Pinpoint the cell where the given text exists, returning its [x, y] midpoint coordinate. 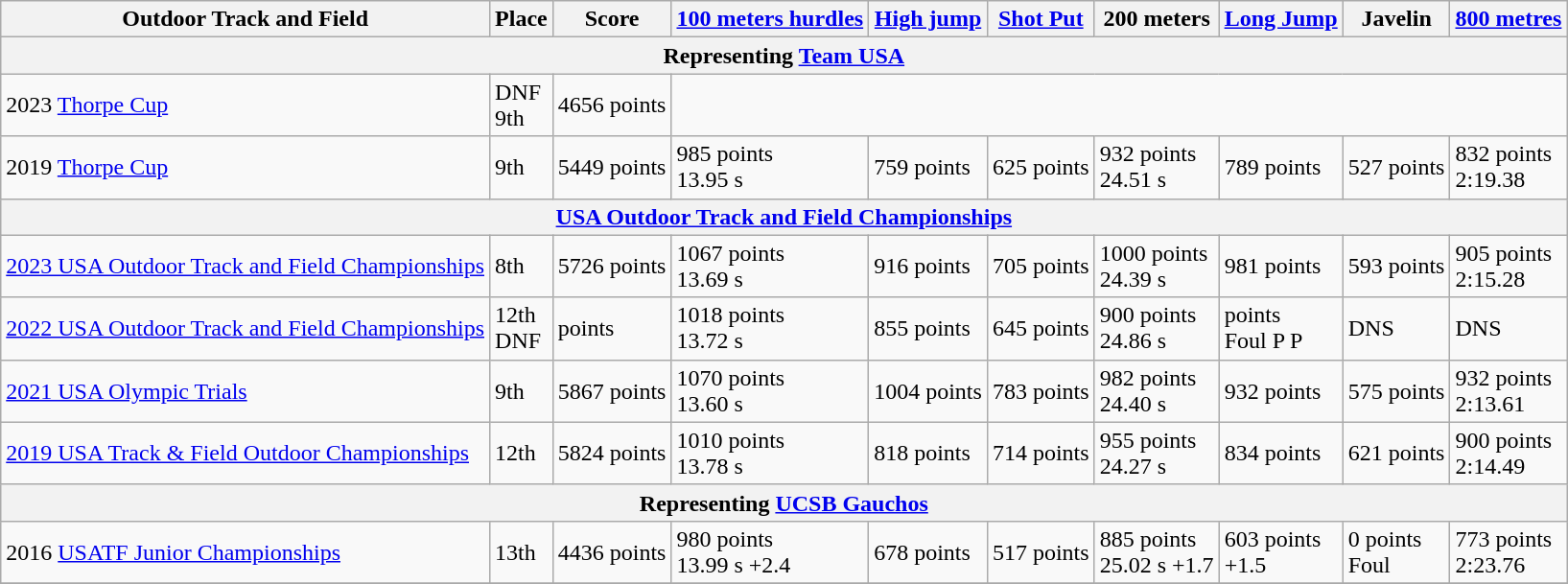
2016 USATF Junior Championships [246, 552]
200 meters [1157, 19]
points [612, 328]
832 points 2:19.38 [1509, 167]
885 points 25.02 s +1.7 [1157, 552]
603 points +1.5 [1281, 552]
1004 points [928, 391]
855 points [928, 328]
Shot Put [1041, 19]
1010 points 13.78 s [770, 453]
1067 points 13.69 s [770, 267]
900 points 24.86 s [1157, 328]
759 points [928, 167]
916 points [928, 267]
981 points [1281, 267]
5867 points [612, 391]
982 points 24.40 s [1157, 391]
DNF 9th [522, 105]
1000 points 24.39 s [1157, 267]
783 points [1041, 391]
2021 USA Olympic Trials [246, 391]
pointsFoul P P [1281, 328]
932 points [1281, 391]
USA Outdoor Track and Field Championships [784, 217]
2019 USA Track & Field Outdoor Championships [246, 453]
593 points [1396, 267]
13th [522, 552]
Outdoor Track and Field [246, 19]
8th [522, 267]
645 points [1041, 328]
905 points 2:15.28 [1509, 267]
714 points [1041, 453]
789 points [1281, 167]
Score [612, 19]
980 points 13.99 s +2.4 [770, 552]
5726 points [612, 267]
625 points [1041, 167]
621 points [1396, 453]
900 points 2:14.49 [1509, 453]
Javelin [1396, 19]
1018 points 13.72 s [770, 328]
527 points [1396, 167]
575 points [1396, 391]
Long Jump [1281, 19]
800 metres [1509, 19]
4436 points [612, 552]
818 points [928, 453]
834 points [1281, 453]
4656 points [612, 105]
Representing UCSB Gauchos [784, 502]
678 points [928, 552]
773 points 2:23.76 [1509, 552]
High jump [928, 19]
985 points 13.95 s [770, 167]
0 pointsFoul [1396, 552]
705 points [1041, 267]
1070 points 13.60 s [770, 391]
2022 USA Outdoor Track and Field Championships [246, 328]
Place [522, 19]
2019 Thorpe Cup [246, 167]
5449 points [612, 167]
Representing Team USA [784, 56]
5824 points [612, 453]
100 meters hurdles [770, 19]
12thDNF [522, 328]
2023 USA Outdoor Track and Field Championships [246, 267]
12th [522, 453]
932 points 2:13.61 [1509, 391]
517 points [1041, 552]
932 points 24.51 s [1157, 167]
955 points 24.27 s [1157, 453]
2023 Thorpe Cup [246, 105]
